Identify which cell holds the provided text, then report its [x, y] central coordinate. 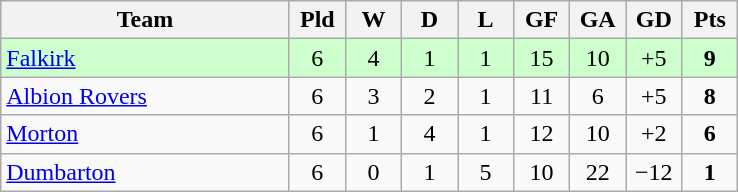
−12 [654, 172]
Falkirk [146, 58]
Dumbarton [146, 172]
12 [542, 134]
Team [146, 20]
GF [542, 20]
Morton [146, 134]
8 [710, 96]
22 [598, 172]
D [429, 20]
GD [654, 20]
11 [542, 96]
Pld [317, 20]
2 [429, 96]
0 [373, 172]
9 [710, 58]
15 [542, 58]
+2 [654, 134]
3 [373, 96]
GA [598, 20]
W [373, 20]
5 [486, 172]
L [486, 20]
Albion Rovers [146, 96]
Pts [710, 20]
